For the text-containing cell, return its midpoint in (x, y) coordinate format. 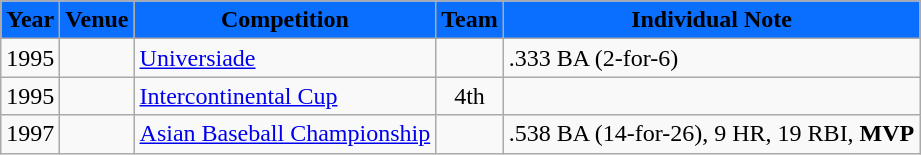
Asian Baseball Championship (285, 134)
Competition (285, 20)
.538 BA (14-for-26), 9 HR, 19 RBI, MVP (712, 134)
1997 (30, 134)
Team (470, 20)
Individual Note (712, 20)
Universiade (285, 58)
.333 BA (2-for-6) (712, 58)
Year (30, 20)
4th (470, 96)
Venue (97, 20)
Intercontinental Cup (285, 96)
